Find where the given text appears and provide that cell's center as (X, Y) coordinate. 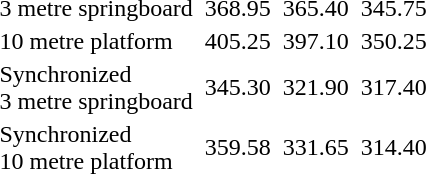
345.30 (238, 88)
397.10 (316, 41)
321.90 (316, 88)
405.25 (238, 41)
